Provide the [x, y] coordinate of the cell's center where the given text is located.  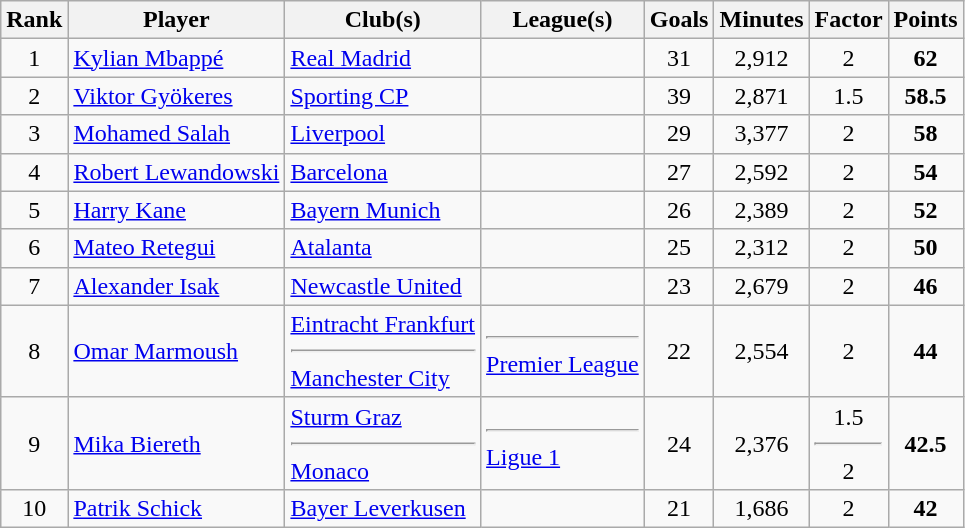
Robert Lewandowski [176, 172]
Premier League [563, 351]
25 [679, 248]
31 [679, 58]
Rank [34, 20]
Omar Marmoush [176, 351]
22 [679, 351]
44 [926, 351]
9 [34, 443]
2,389 [762, 210]
1.52 [848, 443]
Ligue 1 [563, 443]
3 [34, 134]
42.5 [926, 443]
2,871 [762, 96]
Mohamed Salah [176, 134]
2,679 [762, 286]
Sporting CP [383, 96]
Newcastle United [383, 286]
League(s) [563, 20]
Bayern Munich [383, 210]
Atalanta [383, 248]
26 [679, 210]
4 [34, 172]
2,554 [762, 351]
58 [926, 134]
42 [926, 508]
Points [926, 20]
46 [926, 286]
Kylian Mbappé [176, 58]
Minutes [762, 20]
3,377 [762, 134]
39 [679, 96]
52 [926, 210]
10 [34, 508]
1.5 [848, 96]
Alexander Isak [176, 286]
6 [34, 248]
Viktor Gyökeres [176, 96]
5 [34, 210]
8 [34, 351]
Club(s) [383, 20]
23 [679, 286]
Sturm GrazMonaco [383, 443]
Patrik Schick [176, 508]
54 [926, 172]
1 [34, 58]
29 [679, 134]
2,912 [762, 58]
Mateo Retegui [176, 248]
58.5 [926, 96]
2,312 [762, 248]
Liverpool [383, 134]
50 [926, 248]
Mika Biereth [176, 443]
Real Madrid [383, 58]
2,376 [762, 443]
1,686 [762, 508]
Player [176, 20]
Goals [679, 20]
24 [679, 443]
21 [679, 508]
2,592 [762, 172]
27 [679, 172]
62 [926, 58]
Eintracht FrankfurtManchester City [383, 351]
Harry Kane [176, 210]
Factor [848, 20]
Bayer Leverkusen [383, 508]
7 [34, 286]
Barcelona [383, 172]
